Find where the given text appears and provide that cell's center as [x, y] coordinate. 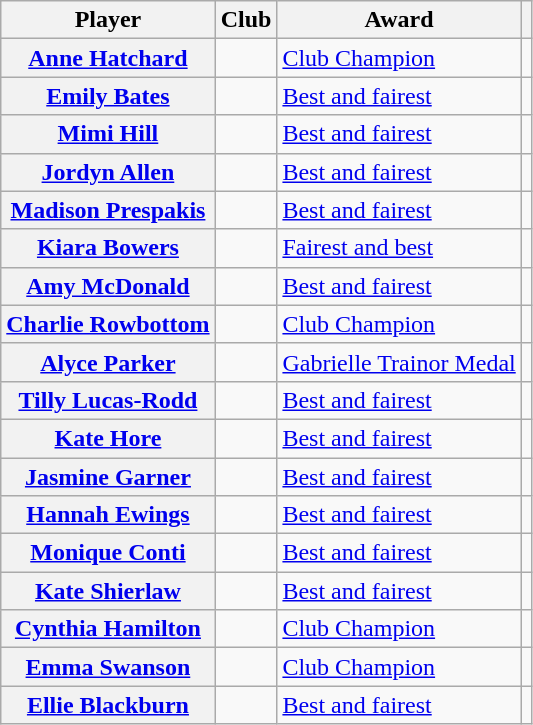
Emily Bates [108, 96]
Club [246, 20]
Anne Hatchard [108, 58]
Player [108, 20]
Monique Conti [108, 553]
Jasmine Garner [108, 477]
Cynthia Hamilton [108, 629]
Gabrielle Trainor Medal [399, 362]
Award [399, 20]
Amy McDonald [108, 286]
Jordyn Allen [108, 172]
Tilly Lucas-Rodd [108, 400]
Fairest and best [399, 248]
Ellie Blackburn [108, 705]
Madison Prespakis [108, 210]
Hannah Ewings [108, 515]
Alyce Parker [108, 362]
Mimi Hill [108, 134]
Emma Swanson [108, 667]
Kiara Bowers [108, 248]
Kate Shierlaw [108, 591]
Kate Hore [108, 438]
Charlie Rowbottom [108, 324]
